Identify which cell holds the provided text, then report its [X, Y] central coordinate. 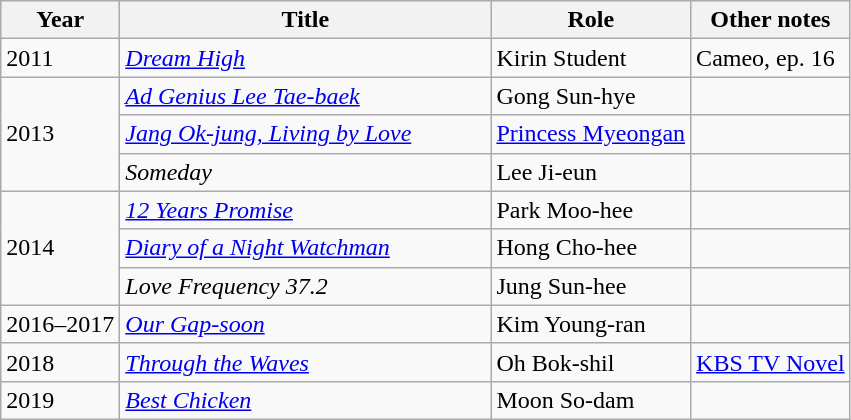
2018 [60, 362]
Princess Myeongan [591, 134]
Jung Sun-hee [591, 286]
Moon So-dam [591, 400]
Title [306, 20]
Kirin Student [591, 58]
Role [591, 20]
Best Chicken [306, 400]
2013 [60, 134]
Someday [306, 172]
2016–2017 [60, 324]
12 Years Promise [306, 210]
2014 [60, 248]
Dream High [306, 58]
Love Frequency 37.2 [306, 286]
Jang Ok-jung, Living by Love [306, 134]
Ad Genius Lee Tae-baek [306, 96]
Gong Sun-hye [591, 96]
Our Gap-soon [306, 324]
Cameo, ep. 16 [771, 58]
Through the Waves [306, 362]
Park Moo-hee [591, 210]
Lee Ji-eun [591, 172]
Year [60, 20]
Kim Young-ran [591, 324]
2019 [60, 400]
Oh Bok-shil [591, 362]
KBS TV Novel [771, 362]
Other notes [771, 20]
Hong Cho-hee [591, 248]
Diary of a Night Watchman [306, 248]
2011 [60, 58]
